Find where the given text appears and provide that cell's center as [x, y] coordinate. 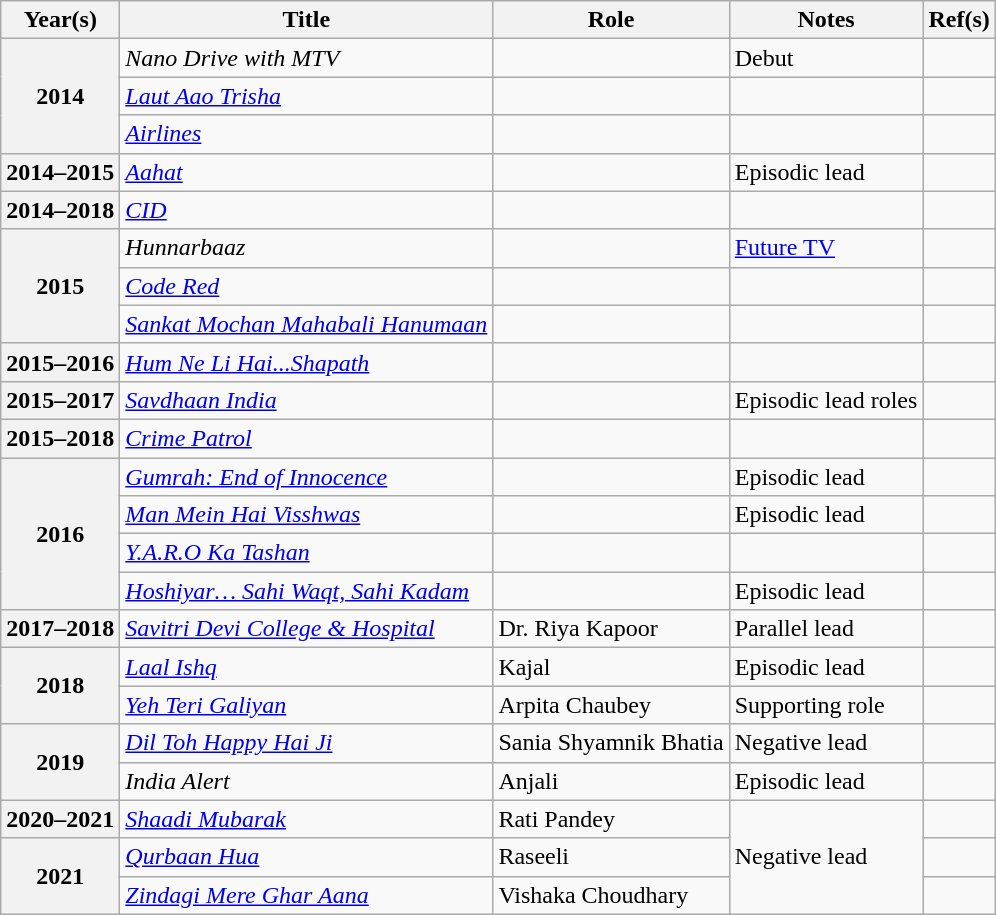
India Alert [306, 781]
2016 [60, 534]
Notes [826, 20]
Gumrah: End of Innocence [306, 477]
Raseeli [611, 857]
2020–2021 [60, 819]
Aahat [306, 172]
2021 [60, 876]
Shaadi Mubarak [306, 819]
Nano Drive with MTV [306, 58]
Savdhaan India [306, 400]
Kajal [611, 667]
Debut [826, 58]
Crime Patrol [306, 438]
2015–2016 [60, 362]
Yeh Teri Galiyan [306, 705]
Savitri Devi College & Hospital [306, 629]
2015–2017 [60, 400]
Ref(s) [959, 20]
2018 [60, 686]
Rati Pandey [611, 819]
Dr. Riya Kapoor [611, 629]
Title [306, 20]
Sania Shyamnik Bhatia [611, 743]
Episodic lead roles [826, 400]
Laal Ishq [306, 667]
Anjali [611, 781]
Arpita Chaubey [611, 705]
2014–2015 [60, 172]
Airlines [306, 134]
Year(s) [60, 20]
Code Red [306, 286]
Future TV [826, 248]
Hoshiyar… Sahi Waqt, Sahi Kadam [306, 591]
Qurbaan Hua [306, 857]
Hunnarbaaz [306, 248]
Vishaka Choudhary [611, 895]
Hum Ne Li Hai...Shapath [306, 362]
Dil Toh Happy Hai Ji [306, 743]
Parallel lead [826, 629]
2015 [60, 286]
Y.A.R.O Ka Tashan [306, 553]
Role [611, 20]
2015–2018 [60, 438]
2017–2018 [60, 629]
2014–2018 [60, 210]
Laut Aao Trisha [306, 96]
Man Mein Hai Visshwas [306, 515]
CID [306, 210]
Zindagi Mere Ghar Aana [306, 895]
2019 [60, 762]
Sankat Mochan Mahabali Hanumaan [306, 324]
Supporting role [826, 705]
2014 [60, 96]
